Output the (x, y) coordinate of the center of the cell containing the given text.  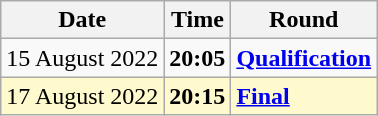
Final (304, 96)
20:05 (198, 58)
Round (304, 20)
15 August 2022 (82, 58)
Date (82, 20)
20:15 (198, 96)
17 August 2022 (82, 96)
Time (198, 20)
Qualification (304, 58)
